For the text-containing cell, return its midpoint in [x, y] coordinate format. 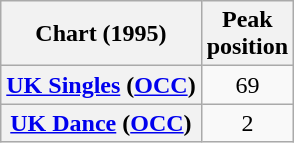
Peakposition [247, 34]
69 [247, 85]
2 [247, 123]
UK Dance (OCC) [101, 123]
UK Singles (OCC) [101, 85]
Chart (1995) [101, 34]
